Search for the cell housing the specified text and yield its [x, y] center coordinate. 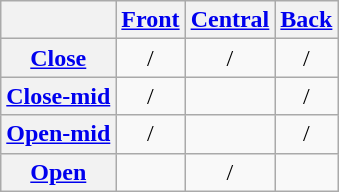
Open [58, 172]
Close [58, 58]
Front [150, 20]
Back [306, 20]
Central [230, 20]
Close-mid [58, 96]
Open-mid [58, 134]
